From the cell containing the given text, extract its center point as (x, y) coordinate. 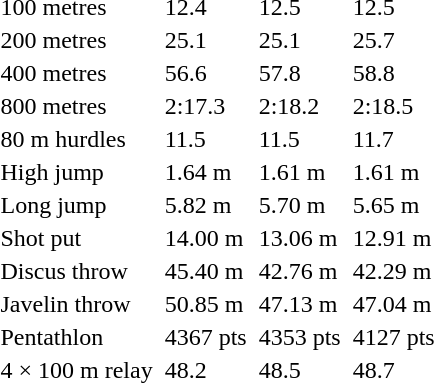
57.8 (300, 73)
1.64 m (206, 172)
2:18.2 (300, 106)
56.6 (206, 73)
5.70 m (300, 205)
13.06 m (300, 238)
14.00 m (206, 238)
5.82 m (206, 205)
1.61 m (300, 172)
47.13 m (300, 304)
45.40 m (206, 271)
42.76 m (300, 271)
4367 pts (206, 337)
2:17.3 (206, 106)
4353 pts (300, 337)
50.85 m (206, 304)
